Locate the cell with the specified text and output its [X, Y] center coordinate. 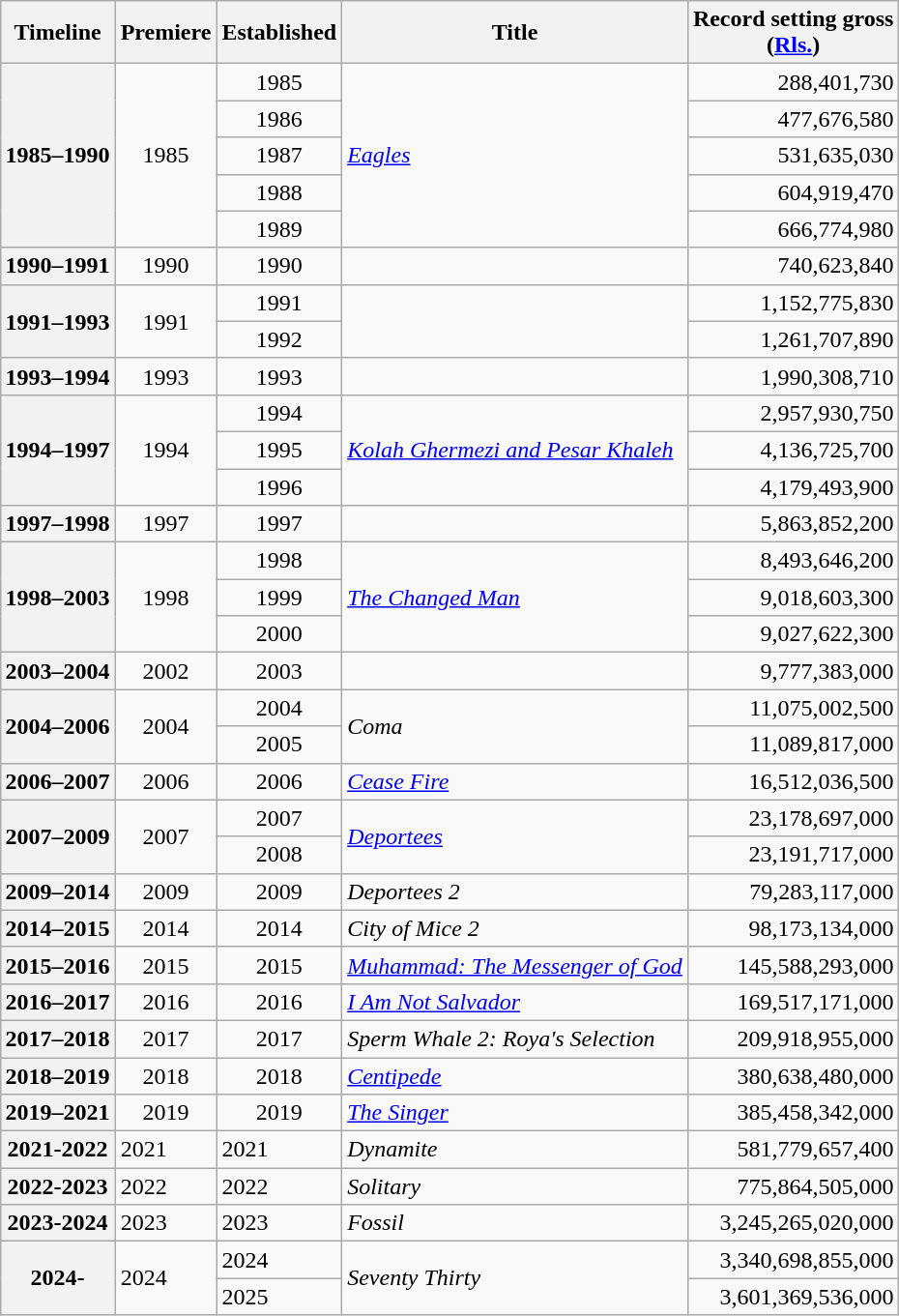
145,588,293,000 [793, 965]
5,863,852,200 [793, 524]
1992 [279, 339]
2018–2019 [58, 1076]
16,512,036,500 [793, 781]
23,191,717,000 [793, 855]
Coma [515, 726]
City of Mice 2 [515, 928]
Title [515, 33]
3,245,265,020,000 [793, 1223]
79,283,117,000 [793, 892]
1996 [279, 486]
3,601,369,536,000 [793, 1297]
740,623,840 [793, 266]
98,173,134,000 [793, 928]
1989 [279, 229]
2022-2023 [58, 1186]
1991–1993 [58, 321]
Cease Fire [515, 781]
2006–2007 [58, 781]
581,779,657,400 [793, 1150]
8,493,646,200 [793, 561]
Dynamite [515, 1150]
1993–1994 [58, 376]
1997–1998 [58, 524]
604,919,470 [793, 192]
2021-2022 [58, 1150]
9,018,603,300 [793, 598]
1,152,775,830 [793, 303]
Eagles [515, 156]
1995 [279, 450]
2015–2016 [58, 965]
1,261,707,890 [793, 339]
531,635,030 [793, 156]
9,027,622,300 [793, 634]
Sperm Whale 2: Roya's Selection [515, 1038]
2003 [279, 671]
2005 [279, 745]
1999 [279, 598]
1988 [279, 192]
2004–2006 [58, 726]
Fossil [515, 1223]
1994–1997 [58, 450]
2008 [279, 855]
2002 [166, 671]
2007–2009 [58, 836]
23,178,697,000 [793, 818]
Deportees [515, 836]
Established [279, 33]
775,864,505,000 [793, 1186]
Muhammad: The Messenger of God [515, 965]
Solitary [515, 1186]
4,136,725,700 [793, 450]
Kolah Ghermezi and Pesar Khaleh [515, 450]
1987 [279, 156]
2024- [58, 1278]
1,990,308,710 [793, 376]
2023-2024 [58, 1223]
2025 [279, 1297]
3,340,698,855,000 [793, 1260]
2003–2004 [58, 671]
1985–1990 [58, 156]
11,089,817,000 [793, 745]
1998–2003 [58, 598]
380,638,480,000 [793, 1076]
2000 [279, 634]
666,774,980 [793, 229]
The Changed Man [515, 598]
Timeline [58, 33]
1986 [279, 119]
2014–2015 [58, 928]
2016–2017 [58, 1002]
Seventy Thirty [515, 1278]
2017–2018 [58, 1038]
Premiere [166, 33]
288,401,730 [793, 82]
Record setting gross(Rls.) [793, 33]
Deportees 2 [515, 892]
2009–2014 [58, 892]
Centipede [515, 1076]
9,777,383,000 [793, 671]
4,179,493,900 [793, 486]
2,957,930,750 [793, 413]
477,676,580 [793, 119]
385,458,342,000 [793, 1113]
I Am Not Salvador [515, 1002]
1990–1991 [58, 266]
2019–2021 [58, 1113]
169,517,171,000 [793, 1002]
11,075,002,500 [793, 708]
209,918,955,000 [793, 1038]
The Singer [515, 1113]
